Pinpoint the cell where the given text exists, returning its (X, Y) midpoint coordinate. 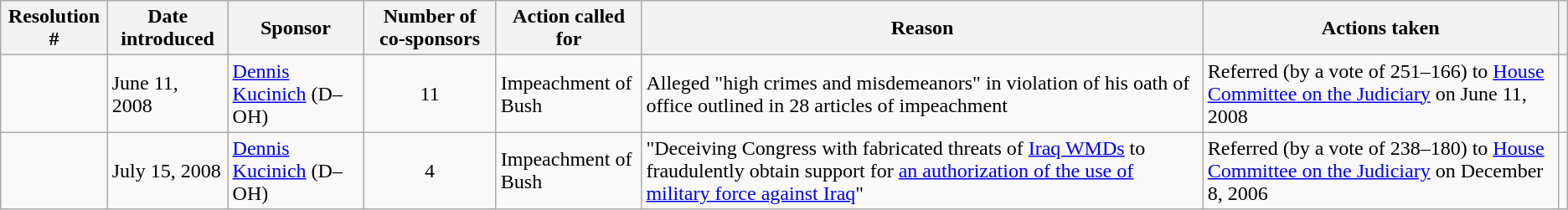
4 (430, 171)
July 15, 2008 (168, 171)
Reason (922, 28)
Action called for (569, 28)
Alleged "high crimes and misdemeanors" in violation of his oath of office outlined in 28 articles of impeachment (922, 94)
Number of co-sponsors (430, 28)
Resolution # (54, 28)
Referred (by a vote of 251–166) to House Committee on the Judiciary on June 11, 2008 (1380, 94)
Date introduced (168, 28)
Referred (by a vote of 238–180) to House Committee on the Judiciary on December 8, 2006 (1380, 171)
Sponsor (296, 28)
Actions taken (1380, 28)
June 11, 2008 (168, 94)
11 (430, 94)
